Provide the [X, Y] coordinate of the cell's center where the given text is located.  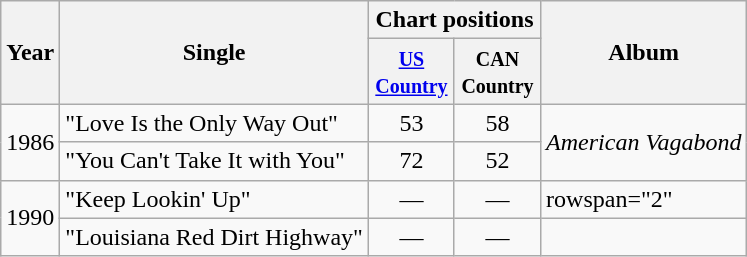
rowspan="2" [644, 199]
52 [497, 161]
Year [30, 52]
72 [411, 161]
Chart positions [454, 20]
Single [214, 52]
"You Can't Take It with You" [214, 161]
"Keep Lookin' Up" [214, 199]
58 [497, 123]
US Country [411, 72]
"Love Is the Only Way Out" [214, 123]
Album [644, 52]
1990 [30, 218]
CAN Country [497, 72]
1986 [30, 142]
American Vagabond [644, 142]
"Louisiana Red Dirt Highway" [214, 237]
53 [411, 123]
